Determine the (X, Y) coordinate at the center of the cell enclosing the given text.  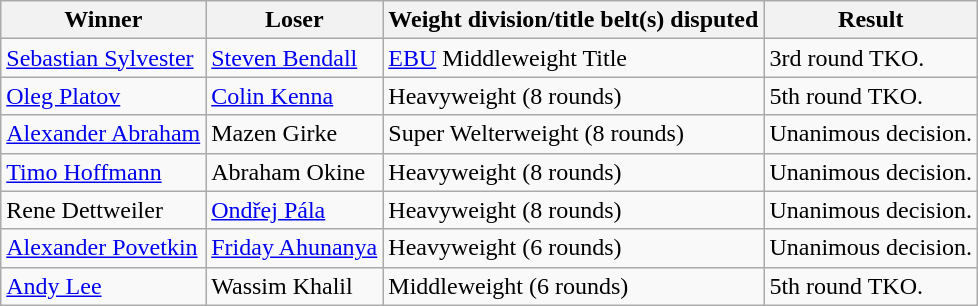
Andy Lee (104, 286)
Result (871, 20)
Friday Ahunanya (294, 248)
Steven Bendall (294, 58)
EBU Middleweight Title (574, 58)
Ondřej Pála (294, 210)
Timo Hoffmann (104, 172)
Wassim Khalil (294, 286)
Loser (294, 20)
Abraham Okine (294, 172)
Rene Dettweiler (104, 210)
Colin Kenna (294, 96)
Winner (104, 20)
Alexander Povetkin (104, 248)
Middleweight (6 rounds) (574, 286)
Sebastian Sylvester (104, 58)
Alexander Abraham (104, 134)
Weight division/title belt(s) disputed (574, 20)
Oleg Platov (104, 96)
3rd round TKO. (871, 58)
Super Welterweight (8 rounds) (574, 134)
Mazen Girke (294, 134)
Heavyweight (6 rounds) (574, 248)
